Find where the given text appears and provide that cell's center as [X, Y] coordinate. 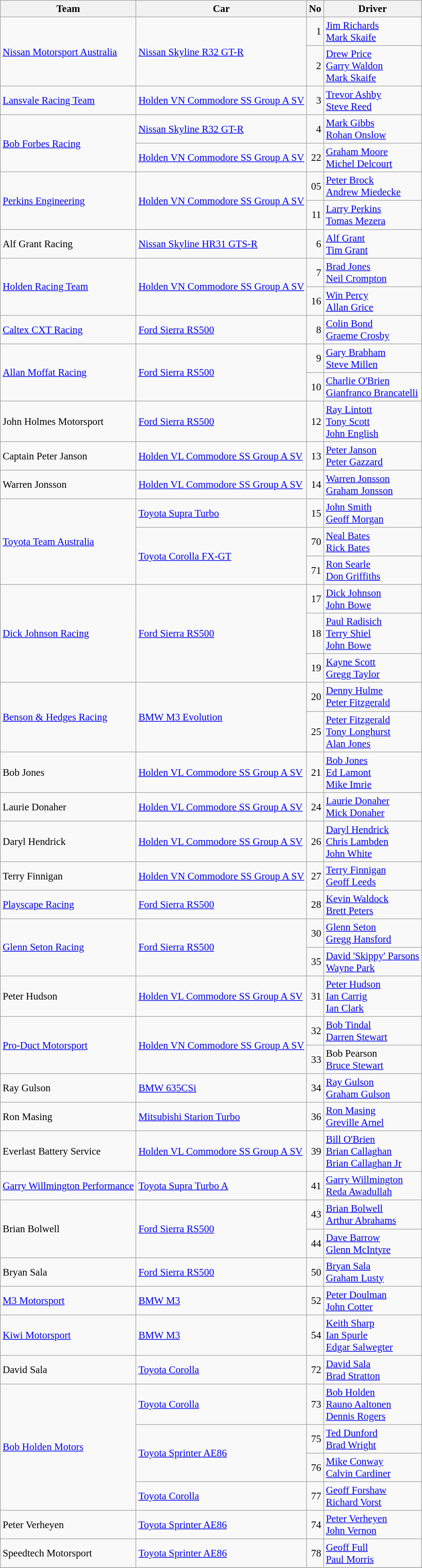
Bryan Sala Graham Lusty [373, 1272]
52 [315, 1301]
Mike Conway Calvin Cardiner [373, 1467]
Jim Richards Mark Skaife [373, 32]
Trevor Ashby Steve Reed [373, 101]
35 [315, 961]
Garry Willmington Performance [68, 1186]
70 [315, 542]
73 [315, 1405]
39 [315, 1152]
Allan Moffat Racing [68, 372]
Geoff Full Paul Morris [373, 1553]
18 [315, 634]
25 [315, 731]
Gary Brabham Steve Millen [373, 358]
28 [315, 905]
72 [315, 1370]
05 [315, 186]
11 [315, 215]
71 [315, 571]
Graham Moore Michel Delcourt [373, 158]
Mark Gibbs Rohan Onslow [373, 129]
BMW M3 Evolution [221, 717]
David Sala Brad Stratton [373, 1370]
Denny Hulme Peter Fitzgerald [373, 697]
Playscape Racing [68, 905]
13 [315, 456]
Toyota Supra Turbo [221, 513]
Alf Grant Racing [68, 244]
Ron Searle Don Griffiths [373, 571]
75 [315, 1439]
4 [315, 129]
Laurie Donaher [68, 806]
44 [315, 1243]
Brian Bolwell Arthur Abrahams [373, 1215]
Perkins Engineering [68, 200]
8 [315, 330]
Larry Perkins Tomas Mezera [373, 215]
2 [315, 66]
Peter Verheyen John Vernon [373, 1525]
John Smith Geoff Morgan [373, 513]
Win Percy Allan Grice [373, 301]
Mitsubishi Starion Turbo [221, 1117]
36 [315, 1117]
Peter Hudson Ian Carrig Ian Clark [373, 996]
BMW 635CSi [221, 1088]
Glenn Seton Gregg Hansford [373, 933]
1 [315, 32]
Colin Bond Graeme Crosby [373, 330]
78 [315, 1553]
Peter Janson Peter Gazzard [373, 456]
Toyota Team Australia [68, 542]
Bob Holden Rauno Aaltonen Dennis Rogers [373, 1405]
Captain Peter Janson [68, 456]
14 [315, 485]
Dave Barrow Glenn McIntyre [373, 1243]
Toyota Corolla FX-GT [221, 556]
27 [315, 876]
Keith Sharp Ian Spurle Edgar Salwegter [373, 1335]
Terry Finnigan Geoff Leeds [373, 876]
74 [315, 1525]
Geoff Forshaw Richard Vorst [373, 1496]
Peter Hudson [68, 996]
76 [315, 1467]
M3 Motorsport [68, 1301]
Bob Forbes Racing [68, 144]
Bob Pearson Bruce Stewart [373, 1060]
Glenn Seton Racing [68, 947]
Paul Radisich Terry Shiel John Bowe [373, 634]
10 [315, 387]
Brad Jones Neil Crompton [373, 272]
43 [315, 1215]
Nissan Motorsport Australia [68, 52]
David 'Skippy' Parsons Wayne Park [373, 961]
50 [315, 1272]
John Holmes Motorsport [68, 421]
6 [315, 244]
Kayne Scott Gregg Taylor [373, 668]
Bob Jones [68, 772]
David Sala [68, 1370]
Pro-Duct Motorsport [68, 1046]
31 [315, 996]
21 [315, 772]
Holden Racing Team [68, 286]
Daryl Hendrick [68, 841]
54 [315, 1335]
Driver [373, 9]
Garry Willmington Reda Awadullah [373, 1186]
33 [315, 1060]
Bob Tindal Darren Stewart [373, 1031]
Ron Masing Greville Arnel [373, 1117]
Peter Verheyen [68, 1525]
15 [315, 513]
Speedtech Motorsport [68, 1553]
Kiwi Motorsport [68, 1335]
Peter Doulman John Cotter [373, 1301]
34 [315, 1088]
Laurie Donaher Mick Donaher [373, 806]
Ray Lintott Tony Scott John English [373, 421]
Benson & Hedges Racing [68, 717]
No [315, 9]
Lansvale Racing Team [68, 101]
Peter Fitzgerald Tony Longhurst Alan Jones [373, 731]
Toyota Supra Turbo A [221, 1186]
16 [315, 301]
Team [68, 9]
20 [315, 697]
26 [315, 841]
Car [221, 9]
Bryan Sala [68, 1272]
Warren Jonsson [68, 485]
Bill O'Brien Brian Callaghan Brian Callaghan Jr [373, 1152]
Caltex CXT Racing [68, 330]
Neal Bates Rick Bates [373, 542]
12 [315, 421]
Bob Holden Motors [68, 1447]
Brian Bolwell [68, 1229]
32 [315, 1031]
77 [315, 1496]
Ray Gulson [68, 1088]
Bob Jones Ed Lamont Mike Imrie [373, 772]
7 [315, 272]
Kevin Waldock Brett Peters [373, 905]
30 [315, 933]
19 [315, 668]
41 [315, 1186]
24 [315, 806]
Drew Price Garry Waldon Mark Skaife [373, 66]
Everlast Battery Service [68, 1152]
Daryl Hendrick Chris Lambden John White [373, 841]
17 [315, 599]
Ray Gulson Graham Gulson [373, 1088]
Terry Finnigan [68, 876]
9 [315, 358]
Dick Johnson John Bowe [373, 599]
Dick Johnson Racing [68, 634]
Warren Jonsson Graham Jonsson [373, 485]
Ron Masing [68, 1117]
Nissan Skyline HR31 GTS-R [221, 244]
Peter Brock Andrew Miedecke [373, 186]
Charlie O'Brien Gianfranco Brancatelli [373, 387]
3 [315, 101]
Alf Grant Tim Grant [373, 244]
22 [315, 158]
Ted Dunford Brad Wright [373, 1439]
